Return the [x, y] coordinate for the center point of the cell that contains the specified text.  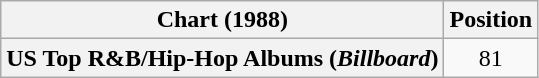
Position [491, 20]
US Top R&B/Hip-Hop Albums (Billboard) [222, 58]
Chart (1988) [222, 20]
81 [491, 58]
